From the cell containing the given text, extract its center point as (x, y) coordinate. 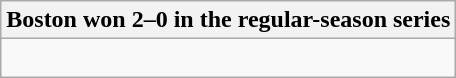
Boston won 2–0 in the regular-season series (228, 20)
